For the text-containing cell, return its midpoint in [X, Y] coordinate format. 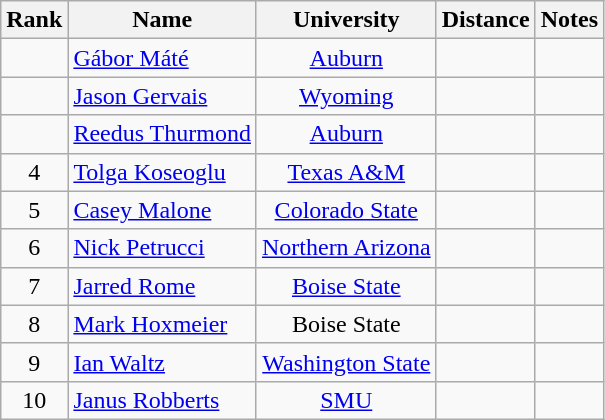
Distance [486, 20]
Gábor Máté [162, 58]
Texas A&M [346, 172]
6 [34, 248]
Notes [569, 20]
4 [34, 172]
10 [34, 400]
Mark Hoxmeier [162, 324]
5 [34, 210]
7 [34, 286]
Nick Petrucci [162, 248]
Tolga Koseoglu [162, 172]
Casey Malone [162, 210]
Northern Arizona [346, 248]
Jarred Rome [162, 286]
8 [34, 324]
Rank [34, 20]
University [346, 20]
9 [34, 362]
Name [162, 20]
Reedus Thurmond [162, 134]
Colorado State [346, 210]
Janus Robberts [162, 400]
SMU [346, 400]
Jason Gervais [162, 96]
Ian Waltz [162, 362]
Washington State [346, 362]
Wyoming [346, 96]
